Capture the cell that displays the provided text and extract its (X, Y) central coordinate. 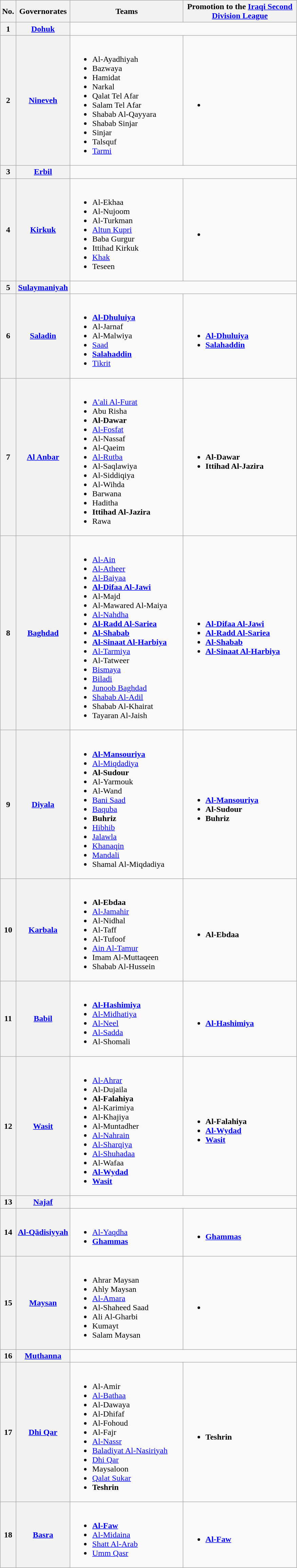
Maysan (43, 1303)
Al-EkhaaAl-NujoomAl-TurkmanAltun KupriBaba GurgurIttihad KirkukKhakTeseen (127, 230)
Al-EbdaaAl-JamahirAl-NidhalAl-TaffAl-TufoofAin Al-TamurImam Al-MuttaqeenShabab Al-Hussein (127, 930)
Nineveh (43, 101)
Teshrin (240, 1432)
Babil (43, 1018)
Al-DhuluiyaAl-JarnafAl-MalwiyaSaadSalahaddinTikrit (127, 336)
Al-Difaa Al-JawiAl-Radd Al-SarieaAl-ShababAl-Sinaat Al-Harbiya (240, 633)
Al-AmirAl-BathaaAl-DawayaAl-DhifafAl-FohoudAl-FajrAl-NassrBaladiyat Al-NasiriyahDhi QarMaysaloonQalat SukarTeshrin (127, 1432)
Al-Qādisiyyah (43, 1232)
Al-DhuluiyaSalahaddin (240, 336)
Diyala (43, 804)
4 (8, 230)
7 (8, 457)
Al-AyadhiyahBazwayaHamidatNarkalQalat Tel AfarSalam Tel AfarShabab Al-QayyaraShabab SinjarSinjarTalsqufTarmi (127, 101)
No. (8, 12)
Kirkuk (43, 230)
Al-Faw (240, 1535)
Al Anbar (43, 457)
15 (8, 1303)
10 (8, 930)
Al-MansouriyaAl-SudourBuhriz (240, 804)
3 (8, 172)
5 (8, 287)
Governorates (43, 12)
6 (8, 336)
Ghammas (240, 1232)
Teams (127, 12)
Al-AhrarAl-DujailaAl-FalahiyaAl-KarimiyaAl-KhajiyaAl-MuntadherAl-NahrainAl-SharqiyaAl-ShuhadaaAl-WafaaAl-WydadWasit (127, 1126)
Al-YaqdhaGhammas (127, 1232)
Ahrar MaysanAhly MaysanAl-AmaraAl-Shaheed SaadAli Al-GharbiKumaytSalam Maysan (127, 1303)
9 (8, 804)
Wasit (43, 1126)
11 (8, 1018)
16 (8, 1356)
Al-HashimiyaAl-MidhatiyaAl-NeelAl-SaddaAl-Shomali (127, 1018)
Erbil (43, 172)
Al-DawarIttihad Al-Jazira (240, 457)
Al-Hashimiya (240, 1018)
Baghdad (43, 633)
A'ali Al-FuratAbu RishaAl-DawarAl-FosfatAl-NassafAl-QaeimAl-RutbaAl-SaqlawiyaAl-SiddiqiyaAl-WihdaBarwanaHadithaIttihad Al-JaziraRawa (127, 457)
Karbala (43, 930)
Promotion to the Iraqi Second Division League (240, 12)
1 (8, 29)
17 (8, 1432)
Al-MansouriyaAl-MiqdadiyaAl-SudourAl-YarmoukAl-WandBani SaadBaqubaBuhrizHibhibJalawlaKhanaqinMandaliShamal Al-Miqdadiya (127, 804)
Najaf (43, 1202)
Al-FawAl-MidainaShatt Al-ArabUmm Qasr (127, 1535)
Dohuk (43, 29)
Sulaymaniyah (43, 287)
2 (8, 101)
13 (8, 1202)
Al-FalahiyaAl-WydadWasit (240, 1126)
Dhi Qar (43, 1432)
Basra (43, 1535)
14 (8, 1232)
18 (8, 1535)
12 (8, 1126)
8 (8, 633)
Muthanna (43, 1356)
Al-Ebdaa (240, 930)
Saladin (43, 336)
